Determine the [x, y] coordinate at the center of the cell enclosing the given text.  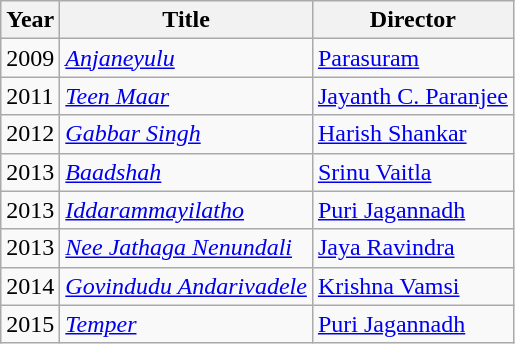
2015 [30, 324]
2014 [30, 286]
Jaya Ravindra [412, 248]
Parasuram [412, 58]
Harish Shankar [412, 134]
Director [412, 20]
Krishna Vamsi [412, 286]
Temper [186, 324]
Year [30, 20]
Jayanth C. Paranjee [412, 96]
Anjaneyulu [186, 58]
Iddarammayilatho [186, 210]
Nee Jathaga Nenundali [186, 248]
Baadshah [186, 172]
2012 [30, 134]
Teen Maar [186, 96]
2011 [30, 96]
Gabbar Singh [186, 134]
Govindudu Andarivadele [186, 286]
2009 [30, 58]
Srinu Vaitla [412, 172]
Title [186, 20]
